Extract the [x, y] coordinate from the center of the cell holding the provided text.  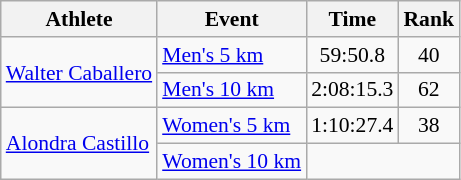
38 [428, 126]
Alondra Castillo [79, 144]
Men's 5 km [232, 55]
Women's 10 km [232, 162]
Women's 5 km [232, 126]
62 [428, 90]
59:50.8 [352, 55]
40 [428, 55]
2:08:15.3 [352, 90]
Time [352, 19]
Athlete [79, 19]
Rank [428, 19]
1:10:27.4 [352, 126]
Men's 10 km [232, 90]
Walter Caballero [79, 72]
Event [232, 19]
